Determine the [X, Y] coordinate at the center of the cell enclosing the given text.  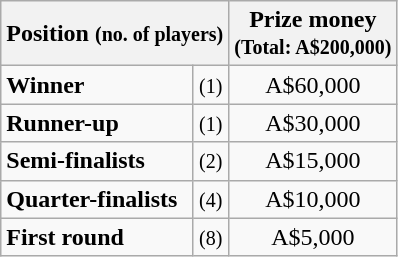
A$60,000 [313, 85]
A$5,000 [313, 237]
Winner [97, 85]
Semi-finalists [97, 161]
Position (no. of players) [115, 34]
(4) [211, 199]
(8) [211, 237]
Runner-up [97, 123]
Quarter-finalists [97, 199]
A$30,000 [313, 123]
Prize money(Total: A$200,000) [313, 34]
First round [97, 237]
A$10,000 [313, 199]
A$15,000 [313, 161]
(2) [211, 161]
